Return the (X, Y) coordinate for the center point of the cell that contains the specified text.  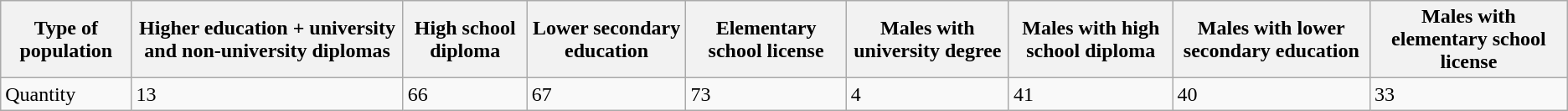
13 (267, 94)
Higher education + university and non-university diplomas (267, 40)
Lower secondary education (606, 40)
Type of population (66, 40)
33 (1469, 94)
Quantity (66, 94)
High school diploma (465, 40)
4 (927, 94)
40 (1271, 94)
Males with university degree (927, 40)
Males with elementary school license (1469, 40)
Males with high school diploma (1091, 40)
67 (606, 94)
Elementary school license (766, 40)
41 (1091, 94)
Males with lower secondary education (1271, 40)
66 (465, 94)
73 (766, 94)
